Locate the cell with the specified text and output its (X, Y) center coordinate. 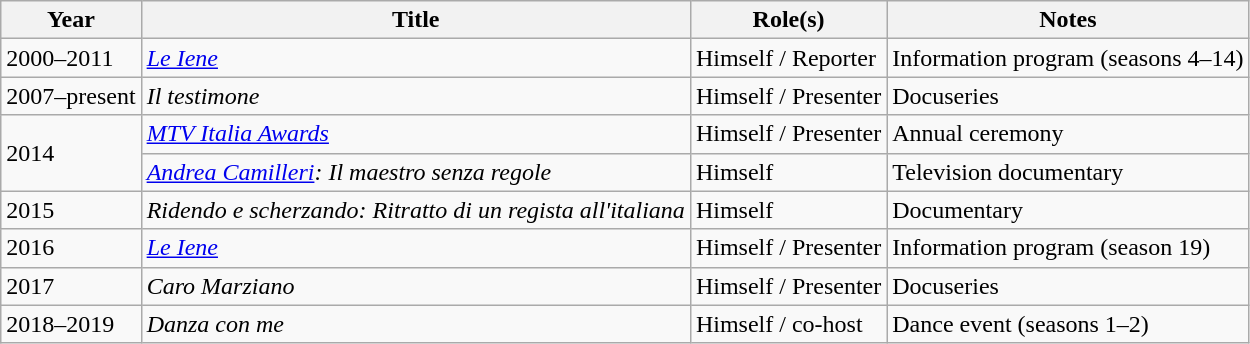
Andrea Camilleri: Il maestro senza regole (416, 172)
Title (416, 20)
2015 (71, 210)
2017 (71, 286)
Himself / Reporter (788, 58)
MTV Italia Awards (416, 134)
2000–2011 (71, 58)
Il testimone (416, 96)
2007–present (71, 96)
2018–2019 (71, 324)
Ridendo e scherzando: Ritratto di un regista all'italiana (416, 210)
Role(s) (788, 20)
2014 (71, 153)
Information program (seasons 4–14) (1068, 58)
2016 (71, 248)
Caro Marziano (416, 286)
Danza con me (416, 324)
Information program (season 19) (1068, 248)
Annual ceremony (1068, 134)
Dance event (seasons 1–2) (1068, 324)
Himself / co-host (788, 324)
Documentary (1068, 210)
Year (71, 20)
Notes (1068, 20)
Television documentary (1068, 172)
